Extract the (X, Y) coordinate from the center of the cell holding the provided text.  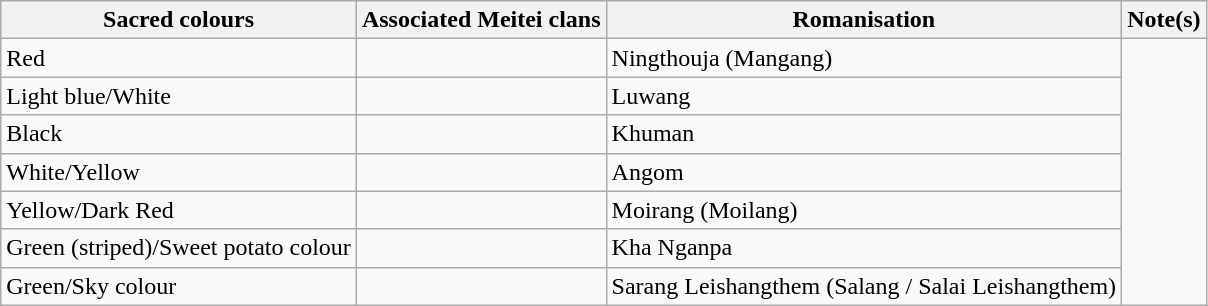
Romanisation (864, 20)
Red (179, 58)
Yellow/Dark Red (179, 210)
Luwang (864, 96)
Black (179, 134)
Angom (864, 172)
Kha Nganpa (864, 248)
Sarang Leishangthem (Salang / Salai Leishangthem) (864, 286)
White/Yellow (179, 172)
Sacred colours (179, 20)
Khuman (864, 134)
Associated Meitei clans (481, 20)
Ningthouja (Mangang) (864, 58)
Light blue/White (179, 96)
Green/Sky colour (179, 286)
Note(s) (1164, 20)
Green (striped)/Sweet potato colour (179, 248)
Moirang (Moilang) (864, 210)
